From the cell containing the given text, extract its center point as [x, y] coordinate. 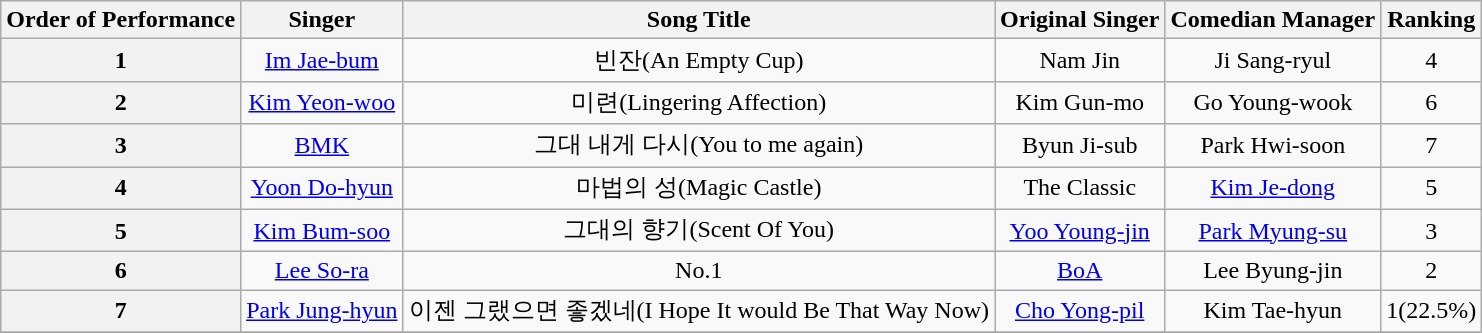
Park Jung-hyun [322, 312]
Song Title [699, 20]
Kim Je-dong [1273, 188]
Singer [322, 20]
Ji Sang-ryul [1273, 60]
No.1 [699, 271]
Yoon Do-hyun [322, 188]
Lee Byung-jin [1273, 271]
Yoo Young-jin [1080, 230]
Park Myung-su [1273, 230]
BoA [1080, 271]
The Classic [1080, 188]
Byun Ji-sub [1080, 146]
Im Jae-bum [322, 60]
Comedian Manager [1273, 20]
Kim Bum-soo [322, 230]
BMK [322, 146]
Original Singer [1080, 20]
1(22.5%) [1432, 312]
마법의 성(Magic Castle) [699, 188]
Kim Tae-hyun [1273, 312]
Order of Performance [121, 20]
미련(Lingering Affection) [699, 102]
Nam Jin [1080, 60]
이젠 그랬으면 좋겠네(I Hope It would Be That Way Now) [699, 312]
Go Young-wook [1273, 102]
빈잔(An Empty Cup) [699, 60]
Ranking [1432, 20]
1 [121, 60]
Kim Yeon-woo [322, 102]
그대 내게 다시(You to me again) [699, 146]
Kim Gun-mo [1080, 102]
Park Hwi-soon [1273, 146]
Lee So-ra [322, 271]
Cho Yong-pil [1080, 312]
그대의 향기(Scent Of You) [699, 230]
